Search for the cell housing the specified text and yield its [X, Y] center coordinate. 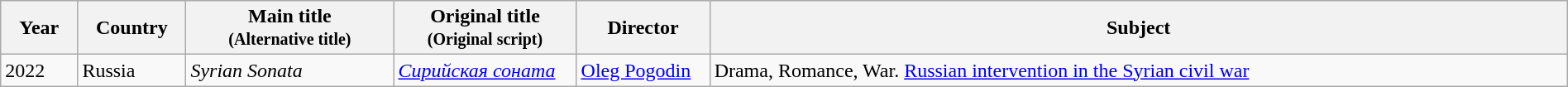
Country [132, 28]
Oleg Pogodin [643, 70]
Main title(Alternative title) [289, 28]
Subject [1138, 28]
Original title(Original script) [485, 28]
Syrian Sonata [289, 70]
Russia [132, 70]
2022 [40, 70]
Drama, Romance, War. Russian intervention in the Syrian civil war [1138, 70]
Сирийская соната [485, 70]
Year [40, 28]
Director [643, 28]
